Capture the cell that displays the provided text and extract its [X, Y] central coordinate. 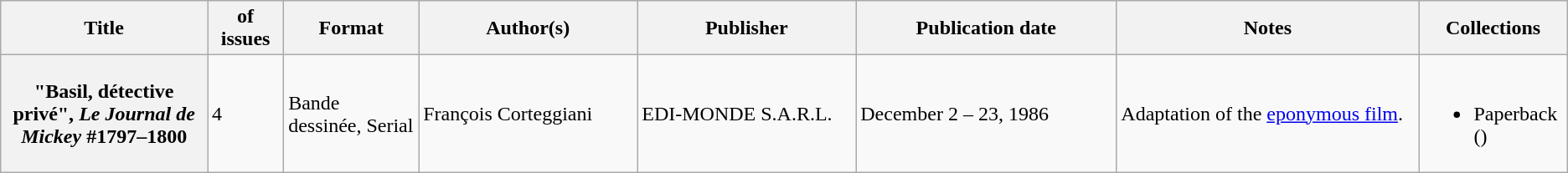
of issues [246, 28]
François Corteggiani [528, 114]
Bande dessinée, Serial [352, 114]
Publisher [747, 28]
Collections [1493, 28]
Paperback () [1493, 114]
EDI-MONDE S.A.R.L. [747, 114]
Publication date [987, 28]
Notes [1268, 28]
"Basil, détective privé", Le Journal de Mickey #1797–1800 [104, 114]
Title [104, 28]
Format [352, 28]
December 2 – 23, 1986 [987, 114]
4 [246, 114]
Author(s) [528, 28]
Adaptation of the eponymous film. [1268, 114]
